Pinpoint the cell where the given text exists, returning its (X, Y) midpoint coordinate. 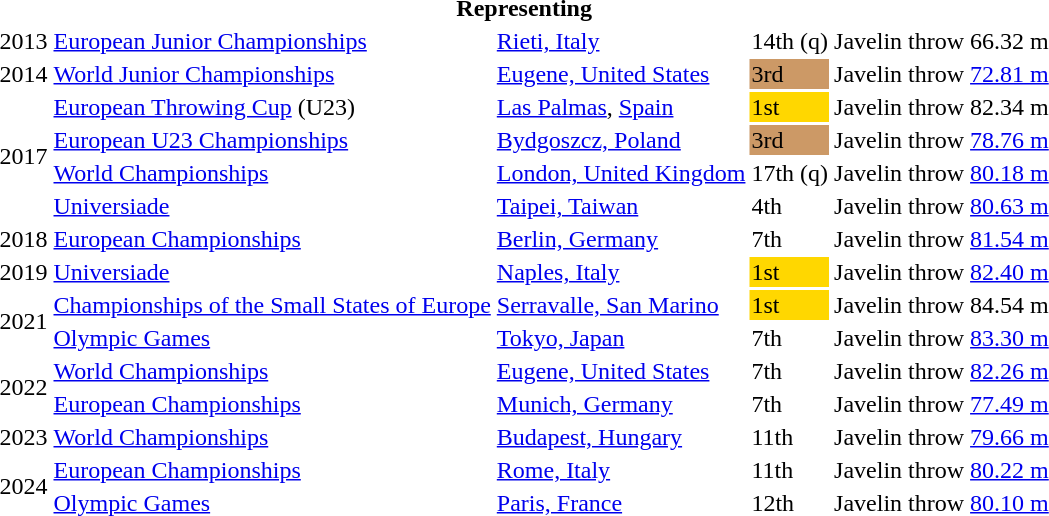
World Junior Championships (272, 74)
London, United Kingdom (621, 173)
4th (790, 206)
17th (q) (790, 173)
Bydgoszcz, Poland (621, 140)
Naples, Italy (621, 272)
Taipei, Taiwan (621, 206)
European Junior Championships (272, 41)
Budapest, Hungary (621, 437)
Rome, Italy (621, 470)
Tokyo, Japan (621, 338)
Rieti, Italy (621, 41)
Berlin, Germany (621, 239)
Olympic Games (272, 338)
Serravalle, San Marino (621, 305)
European Throwing Cup (U23) (272, 107)
Las Palmas, Spain (621, 107)
European U23 Championships (272, 140)
Championships of the Small States of Europe (272, 305)
Munich, Germany (621, 404)
14th (q) (790, 41)
